Provide the [X, Y] coordinate of the cell's center where the given text is located.  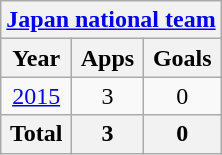
Year [36, 58]
Total [36, 134]
2015 [36, 96]
Japan national team [111, 20]
Goals [182, 58]
Apps [108, 58]
